Scan for the cell matching the given text and deliver its (x, y) coordinate at center. 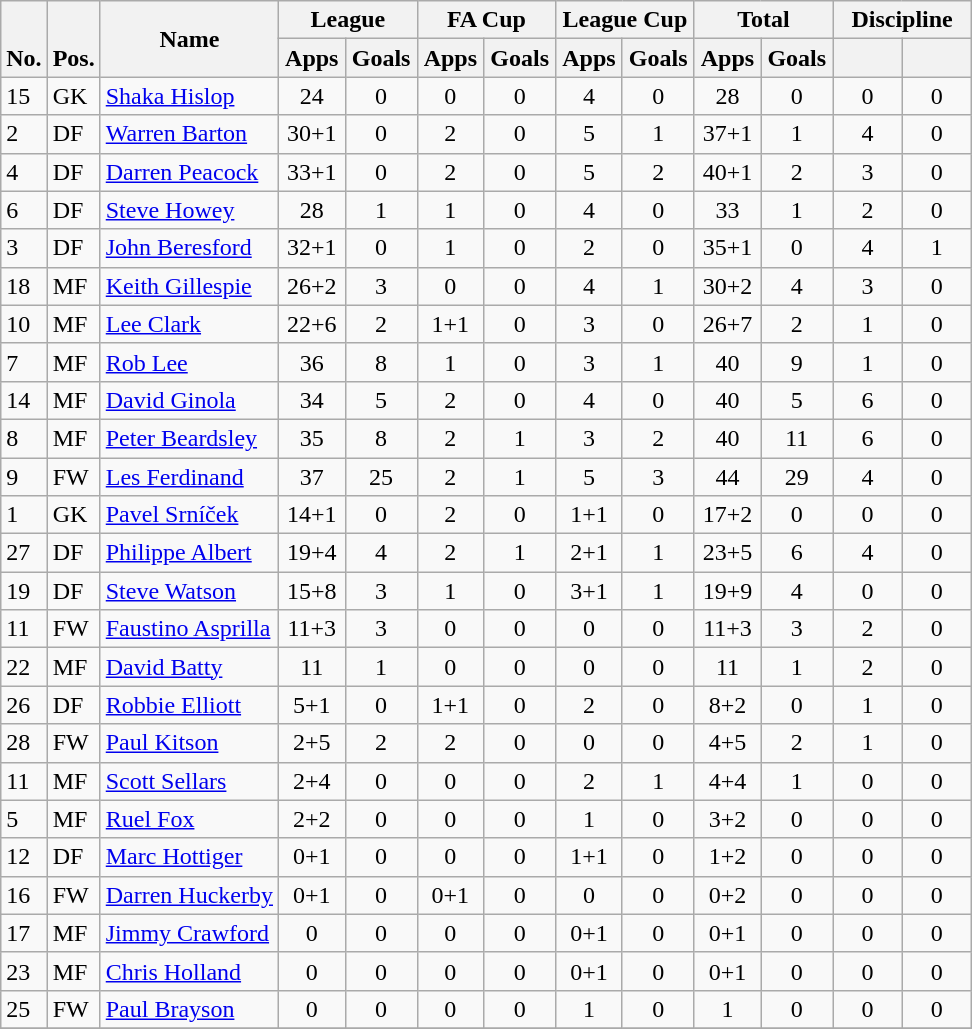
26 (24, 705)
2+4 (312, 781)
Keith Gillespie (189, 286)
26+7 (728, 324)
Darren Peacock (189, 172)
Steve Watson (189, 591)
David Batty (189, 667)
Paul Kitson (189, 743)
5+1 (312, 705)
35+1 (728, 248)
35 (312, 438)
8+2 (728, 705)
37 (312, 477)
Faustino Asprilla (189, 629)
Robbie Elliott (189, 705)
2+2 (312, 819)
Shaka Hislop (189, 96)
32+1 (312, 248)
27 (24, 553)
14+1 (312, 515)
2+5 (312, 743)
19+4 (312, 553)
19+9 (728, 591)
15 (24, 96)
22+6 (312, 324)
7 (24, 362)
David Ginola (189, 400)
League (348, 20)
33 (728, 210)
15+8 (312, 591)
30+1 (312, 134)
Ruel Fox (189, 819)
Darren Huckerby (189, 895)
Jimmy Crawford (189, 933)
John Beresford (189, 248)
4+5 (728, 743)
Peter Beardsley (189, 438)
Warren Barton (189, 134)
Pavel Srníček (189, 515)
Philippe Albert (189, 553)
1+2 (728, 857)
No. (24, 39)
23+5 (728, 553)
12 (24, 857)
37+1 (728, 134)
Rob Lee (189, 362)
League Cup (626, 20)
FA Cup (486, 20)
22 (24, 667)
24 (312, 96)
33+1 (312, 172)
34 (312, 400)
Marc Hottiger (189, 857)
44 (728, 477)
Steve Howey (189, 210)
Paul Brayson (189, 1009)
Lee Clark (189, 324)
Chris Holland (189, 971)
17 (24, 933)
14 (24, 400)
4+4 (728, 781)
2+1 (590, 553)
18 (24, 286)
Name (189, 39)
Pos. (74, 39)
16 (24, 895)
3+1 (590, 591)
29 (797, 477)
30+2 (728, 286)
40+1 (728, 172)
3+2 (728, 819)
23 (24, 971)
36 (312, 362)
19 (24, 591)
Discipline (902, 20)
17+2 (728, 515)
10 (24, 324)
0+2 (728, 895)
26+2 (312, 286)
Les Ferdinand (189, 477)
Scott Sellars (189, 781)
Total (764, 20)
